Determine the [X, Y] coordinate at the center of the cell enclosing the given text.  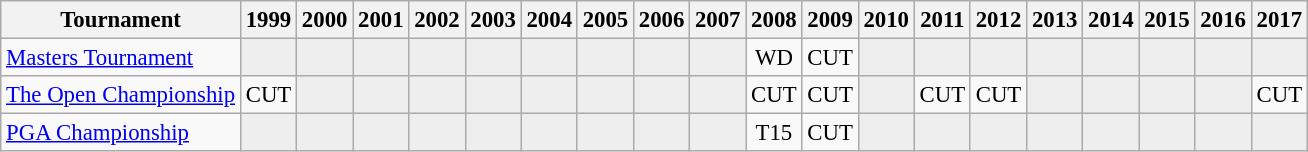
Tournament [121, 20]
2011 [942, 20]
T15 [774, 133]
2013 [1055, 20]
2017 [1279, 20]
The Open Championship [121, 95]
2002 [437, 20]
2010 [886, 20]
2006 [661, 20]
2005 [605, 20]
PGA Championship [121, 133]
2007 [718, 20]
Masters Tournament [121, 58]
WD [774, 58]
2012 [998, 20]
2008 [774, 20]
2000 [325, 20]
2004 [549, 20]
1999 [268, 20]
2009 [830, 20]
2016 [1223, 20]
2001 [381, 20]
2014 [1111, 20]
2003 [493, 20]
2015 [1167, 20]
